Output the (x, y) coordinate of the center of the cell containing the given text.  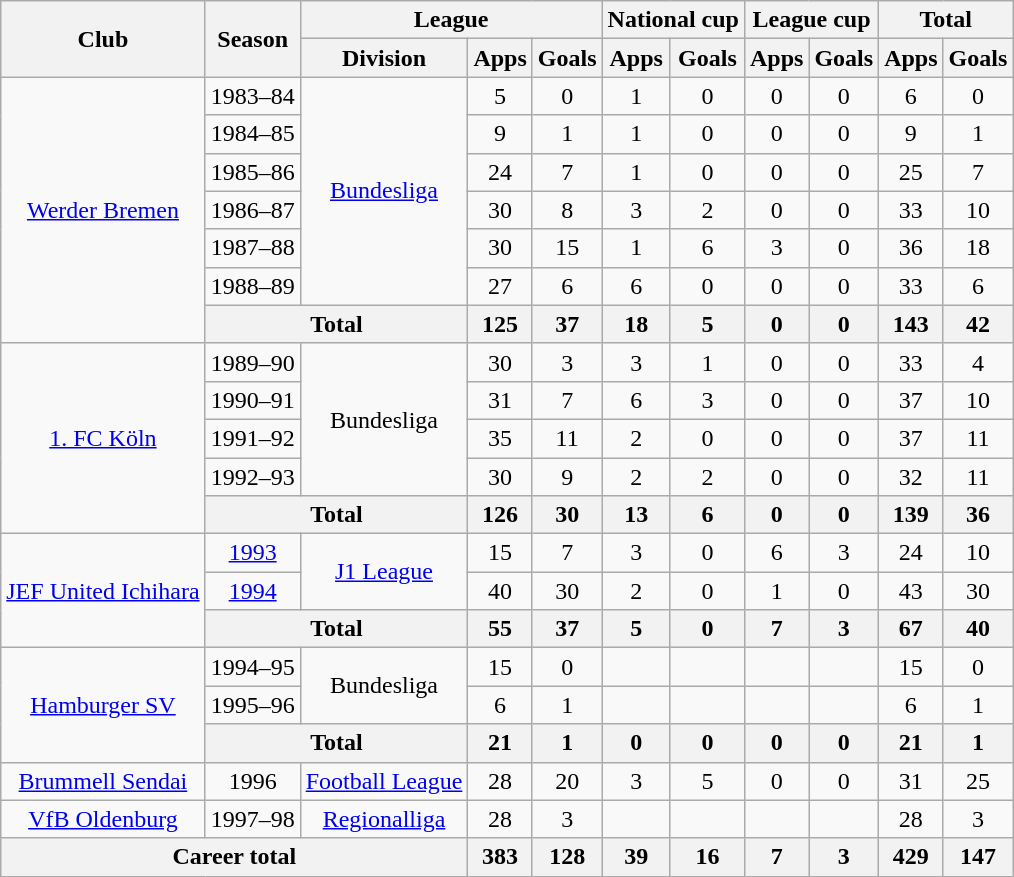
Brummell Sendai (103, 781)
League (451, 20)
Career total (234, 857)
1995–96 (252, 705)
55 (500, 629)
Werder Bremen (103, 210)
1993 (252, 553)
143 (911, 324)
1985–86 (252, 172)
1987–88 (252, 248)
39 (636, 857)
147 (978, 857)
429 (911, 857)
Hamburger SV (103, 705)
139 (911, 515)
35 (500, 438)
20 (567, 781)
27 (500, 286)
JEF United Ichihara (103, 591)
13 (636, 515)
42 (978, 324)
43 (911, 591)
8 (567, 210)
Football League (384, 781)
1994 (252, 591)
National cup (673, 20)
1990–91 (252, 400)
Regionalliga (384, 819)
1991–92 (252, 438)
1996 (252, 781)
67 (911, 629)
1992–93 (252, 477)
1984–85 (252, 134)
125 (500, 324)
1988–89 (252, 286)
Division (384, 58)
1994–95 (252, 667)
383 (500, 857)
1986–87 (252, 210)
League cup (811, 20)
4 (978, 362)
Club (103, 39)
J1 League (384, 572)
1989–90 (252, 362)
126 (500, 515)
1. FC Köln (103, 438)
32 (911, 477)
16 (707, 857)
Season (252, 39)
1997–98 (252, 819)
VfB Oldenburg (103, 819)
1983–84 (252, 96)
128 (567, 857)
